Return the (x, y) coordinate for the center point of the cell that contains the specified text.  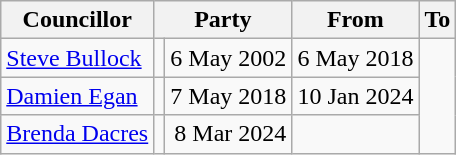
10 Jan 2024 (356, 96)
6 May 2018 (356, 58)
To (438, 20)
7 May 2018 (228, 96)
Party (223, 20)
Damien Egan (78, 96)
Steve Bullock (78, 58)
Councillor (78, 20)
6 May 2002 (228, 58)
From (356, 20)
Brenda Dacres (78, 134)
8 Mar 2024 (228, 134)
